Identify which cell holds the provided text, then report its [x, y] central coordinate. 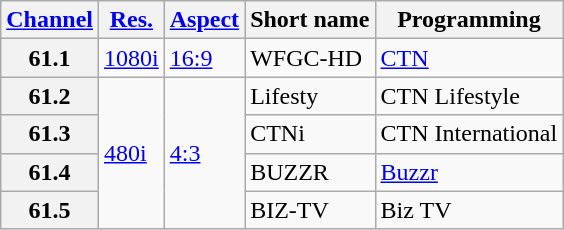
Lifesty [310, 96]
Short name [310, 20]
CTN Lifestyle [469, 96]
CTN [469, 58]
4:3 [204, 153]
61.5 [50, 210]
Aspect [204, 20]
Res. [132, 20]
61.4 [50, 172]
Biz TV [469, 210]
WFGC-HD [310, 58]
CTN International [469, 134]
1080i [132, 58]
Buzzr [469, 172]
61.2 [50, 96]
61.1 [50, 58]
480i [132, 153]
BUZZR [310, 172]
Channel [50, 20]
BIZ-TV [310, 210]
Programming [469, 20]
16:9 [204, 58]
CTNi [310, 134]
61.3 [50, 134]
